Return the (X, Y) coordinate for the center point of the cell that contains the specified text.  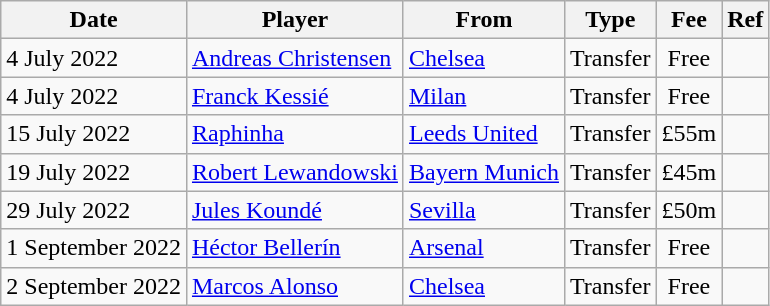
1 September 2022 (94, 248)
Héctor Bellerín (294, 248)
19 July 2022 (94, 172)
2 September 2022 (94, 286)
29 July 2022 (94, 210)
£55m (689, 134)
£45m (689, 172)
Bayern Munich (484, 172)
Marcos Alonso (294, 286)
Type (611, 20)
Fee (689, 20)
£50m (689, 210)
Arsenal (484, 248)
Raphinha (294, 134)
Sevilla (484, 210)
Jules Koundé (294, 210)
Ref (746, 20)
Robert Lewandowski (294, 172)
15 July 2022 (94, 134)
Player (294, 20)
Andreas Christensen (294, 58)
Date (94, 20)
Milan (484, 96)
Leeds United (484, 134)
Franck Kessié (294, 96)
From (484, 20)
